Detect which cell encompasses the target text, then output its [x, y] center coordinate. 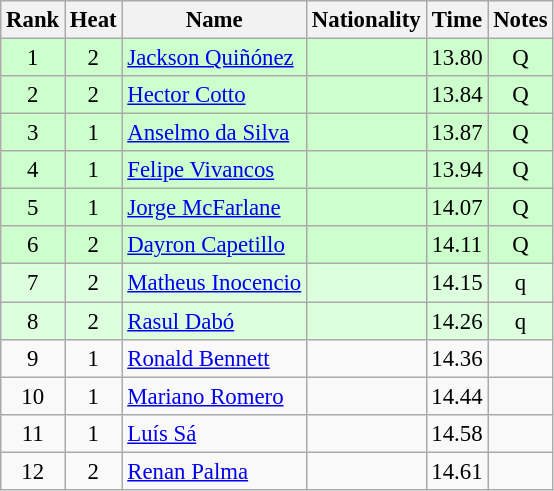
6 [33, 245]
Hector Cotto [214, 95]
12 [33, 471]
14.36 [457, 358]
Rasul Dabó [214, 321]
Renan Palma [214, 471]
14.26 [457, 321]
13.84 [457, 95]
14.07 [457, 208]
4 [33, 170]
Mariano Romero [214, 396]
9 [33, 358]
8 [33, 321]
14.61 [457, 471]
13.80 [457, 58]
14.11 [457, 245]
14.58 [457, 433]
Anselmo da Silva [214, 133]
3 [33, 133]
13.87 [457, 133]
Name [214, 20]
14.15 [457, 283]
Time [457, 20]
11 [33, 433]
Luís Sá [214, 433]
Heat [94, 20]
Ronald Bennett [214, 358]
Nationality [366, 20]
Dayron Capetillo [214, 245]
Jorge McFarlane [214, 208]
Matheus Inocencio [214, 283]
7 [33, 283]
13.94 [457, 170]
Notes [520, 20]
5 [33, 208]
14.44 [457, 396]
Rank [33, 20]
Felipe Vivancos [214, 170]
Jackson Quiñónez [214, 58]
10 [33, 396]
